Determine the (x, y) coordinate at the center of the cell enclosing the given text.  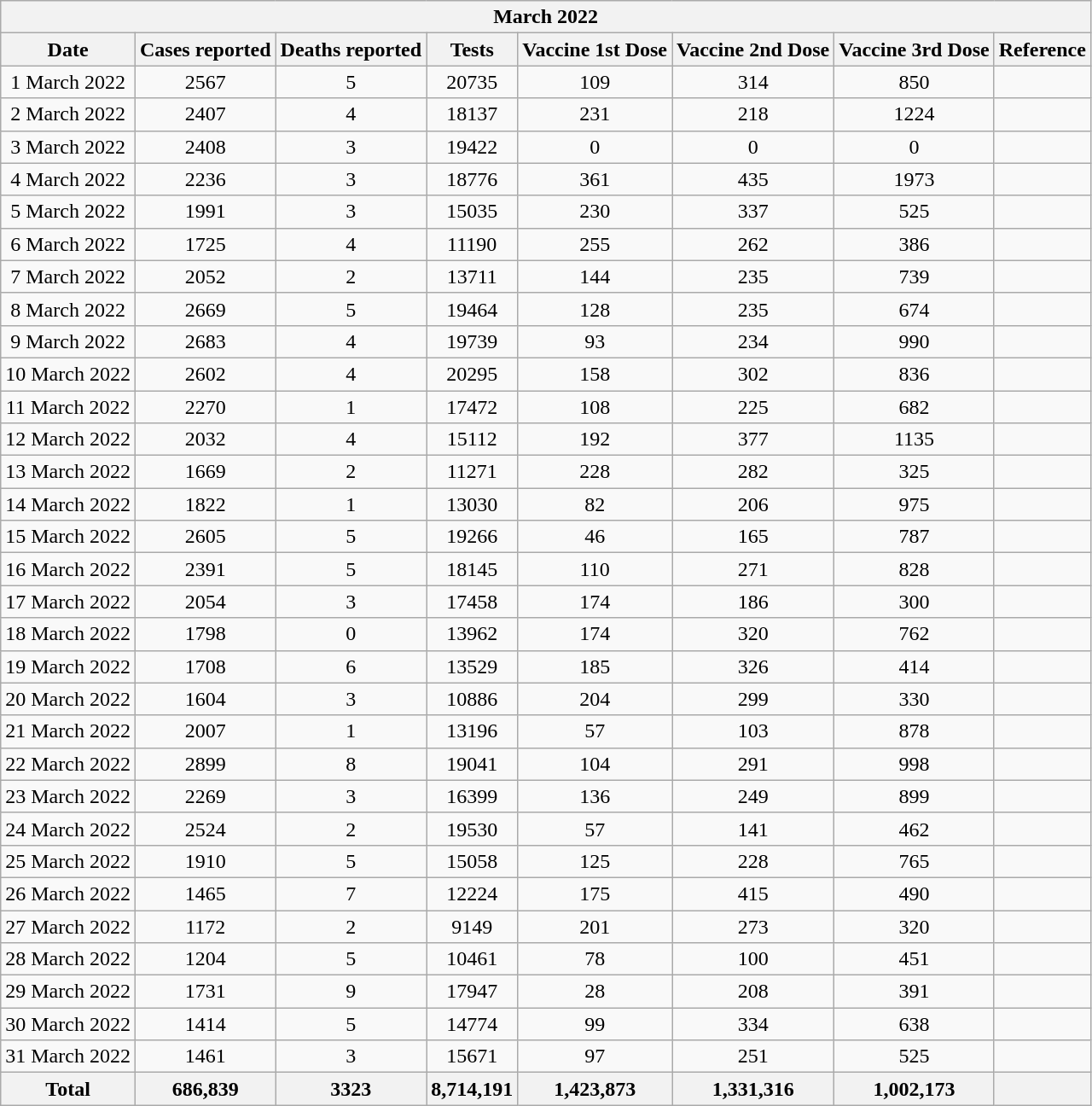
2391 (205, 569)
1135 (915, 439)
231 (595, 114)
2 March 2022 (68, 114)
6 March 2022 (68, 244)
334 (753, 1024)
15035 (473, 212)
1604 (205, 699)
1973 (915, 179)
15671 (473, 1057)
2408 (205, 147)
2683 (205, 341)
1465 (205, 894)
1910 (205, 861)
27 March 2022 (68, 926)
21 March 2022 (68, 731)
1,331,316 (753, 1089)
28 March 2022 (68, 959)
1,002,173 (915, 1089)
17 March 2022 (68, 602)
18137 (473, 114)
739 (915, 276)
6 (351, 667)
16 March 2022 (68, 569)
2052 (205, 276)
7 March 2022 (68, 276)
990 (915, 341)
10 March 2022 (68, 374)
104 (595, 764)
165 (753, 537)
12 March 2022 (68, 439)
8 March 2022 (68, 309)
128 (595, 309)
Cases reported (205, 49)
8,714,191 (473, 1089)
125 (595, 861)
144 (595, 276)
682 (915, 407)
26 March 2022 (68, 894)
15112 (473, 439)
16399 (473, 796)
10461 (473, 959)
2567 (205, 82)
2236 (205, 179)
1798 (205, 634)
230 (595, 212)
204 (595, 699)
2602 (205, 374)
836 (915, 374)
13529 (473, 667)
18776 (473, 179)
11 March 2022 (68, 407)
March 2022 (546, 17)
192 (595, 439)
2054 (205, 602)
208 (753, 992)
255 (595, 244)
30 March 2022 (68, 1024)
271 (753, 569)
878 (915, 731)
415 (753, 894)
451 (915, 959)
998 (915, 764)
9 (351, 992)
19530 (473, 829)
2669 (205, 309)
1991 (205, 212)
1 March 2022 (68, 82)
20 March 2022 (68, 699)
13962 (473, 634)
1,423,873 (595, 1089)
Date (68, 49)
109 (595, 82)
46 (595, 537)
Tests (473, 49)
19041 (473, 764)
225 (753, 407)
18145 (473, 569)
7 (351, 894)
Vaccine 2nd Dose (753, 49)
5 March 2022 (68, 212)
490 (915, 894)
3 March 2022 (68, 147)
13030 (473, 504)
8 (351, 764)
291 (753, 764)
391 (915, 992)
186 (753, 602)
2270 (205, 407)
141 (753, 829)
765 (915, 861)
201 (595, 926)
9 March 2022 (68, 341)
18 March 2022 (68, 634)
686,839 (205, 1089)
2269 (205, 796)
2605 (205, 537)
158 (595, 374)
93 (595, 341)
Total (68, 1089)
638 (915, 1024)
674 (915, 309)
108 (595, 407)
14 March 2022 (68, 504)
302 (753, 374)
2524 (205, 829)
251 (753, 1057)
326 (753, 667)
1204 (205, 959)
299 (753, 699)
20295 (473, 374)
17947 (473, 992)
136 (595, 796)
2032 (205, 439)
330 (915, 699)
97 (595, 1057)
13711 (473, 276)
103 (753, 731)
Vaccine 1st Dose (595, 49)
1461 (205, 1057)
273 (753, 926)
28 (595, 992)
325 (915, 472)
850 (915, 82)
175 (595, 894)
1669 (205, 472)
377 (753, 439)
262 (753, 244)
19422 (473, 147)
29 March 2022 (68, 992)
Deaths reported (351, 49)
282 (753, 472)
17472 (473, 407)
185 (595, 667)
19 March 2022 (68, 667)
1224 (915, 114)
17458 (473, 602)
828 (915, 569)
82 (595, 504)
23 March 2022 (68, 796)
9149 (473, 926)
206 (753, 504)
13 March 2022 (68, 472)
899 (915, 796)
1708 (205, 667)
414 (915, 667)
218 (753, 114)
20735 (473, 82)
78 (595, 959)
10886 (473, 699)
361 (595, 179)
31 March 2022 (68, 1057)
4 March 2022 (68, 179)
99 (595, 1024)
3323 (351, 1089)
435 (753, 179)
337 (753, 212)
462 (915, 829)
1725 (205, 244)
11190 (473, 244)
100 (753, 959)
386 (915, 244)
25 March 2022 (68, 861)
13196 (473, 731)
249 (753, 796)
19739 (473, 341)
2407 (205, 114)
110 (595, 569)
Reference (1043, 49)
300 (915, 602)
2007 (205, 731)
22 March 2022 (68, 764)
2899 (205, 764)
762 (915, 634)
Vaccine 3rd Dose (915, 49)
15 March 2022 (68, 537)
975 (915, 504)
11271 (473, 472)
12224 (473, 894)
14774 (473, 1024)
1731 (205, 992)
787 (915, 537)
1822 (205, 504)
234 (753, 341)
314 (753, 82)
19464 (473, 309)
15058 (473, 861)
24 March 2022 (68, 829)
1414 (205, 1024)
1172 (205, 926)
19266 (473, 537)
